From the cell containing the given text, extract its center point as (x, y) coordinate. 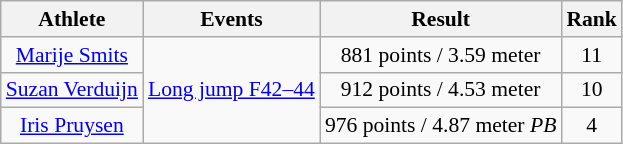
976 points / 4.87 meter PB (441, 126)
Iris Pruysen (72, 126)
Athlete (72, 19)
912 points / 4.53 meter (441, 90)
Marije Smits (72, 55)
Rank (592, 19)
Suzan Verduijn (72, 90)
Result (441, 19)
Events (232, 19)
881 points / 3.59 meter (441, 55)
10 (592, 90)
4 (592, 126)
Long jump F42–44 (232, 90)
11 (592, 55)
